Search for the cell housing the specified text and yield its (X, Y) center coordinate. 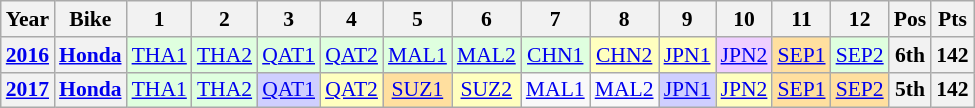
CHN2 (624, 55)
2 (224, 19)
7 (556, 19)
Year (28, 19)
5th (910, 90)
12 (860, 19)
8 (624, 19)
CHN1 (556, 55)
5 (418, 19)
Pos (910, 19)
4 (352, 19)
Pts (952, 19)
10 (744, 19)
2017 (28, 90)
1 (160, 19)
11 (801, 19)
6 (486, 19)
2016 (28, 55)
SUZ2 (486, 90)
9 (688, 19)
3 (288, 19)
SUZ1 (418, 90)
Bike (90, 19)
6th (910, 55)
